Search for the cell housing the specified text and yield its [X, Y] center coordinate. 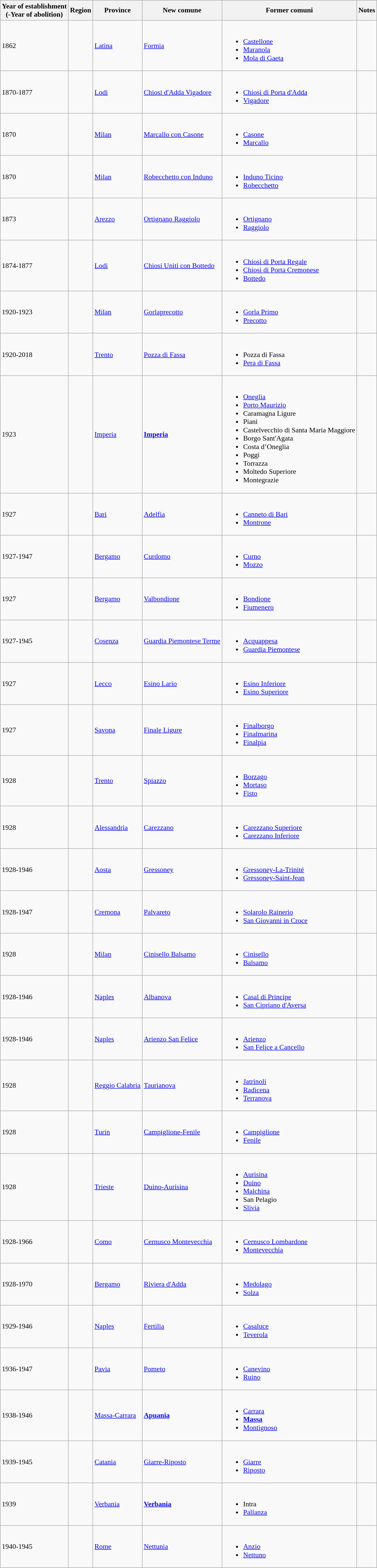
Bari [118, 514]
1870-1877 [35, 92]
Aosta [118, 870]
1928-1970 [35, 1284]
Riviera d'Adda [182, 1284]
Lecco [118, 684]
CasoneMarcallo [289, 134]
Fertilia [182, 1327]
CanevinoRuino [289, 1369]
1862 [35, 46]
Trieste [118, 1187]
Casal di PrincipeSan Cipriano d'Aversa [289, 997]
Carezzano [182, 828]
Gressoney-La-TrinitéGressoney-Saint-Jean [289, 870]
Pometo [182, 1369]
Solarolo RainerioSan Giovanni in Croce [289, 912]
Esino InferioreEsino Superiore [289, 684]
New comune [182, 10]
1920-1923 [35, 312]
Former comuni [289, 10]
MedolagoSolza [289, 1284]
1936-1947 [35, 1369]
Formia [182, 46]
Cosenza [118, 641]
1939-1945 [35, 1462]
1939 [35, 1504]
Como [118, 1242]
Curdomo [182, 557]
Adelfia [182, 514]
Reggio Calabria [118, 1085]
BorzagoMortasoFisto [289, 781]
Savona [118, 730]
AnzioNettuno [289, 1547]
FinalborgoFinalmarinaFinalpia [289, 730]
CampiglioneFenile [289, 1132]
Chiosi d'Adda Vigadore [182, 92]
Gressoney [182, 870]
Marcallo con Casone [182, 134]
OrtignanoRaggiolo [289, 219]
Esino Lario [182, 684]
Apuania [182, 1416]
Canneto di BariMontrone [289, 514]
Ortignano Raggiolo [182, 219]
1873 [35, 219]
Pozza di FassaPera di Fassa [289, 355]
1927-1945 [35, 641]
1928-1947 [35, 912]
1940-1945 [35, 1547]
CarraraMassaMontignoso [289, 1416]
Gorlaprecotto [182, 312]
1923 [35, 435]
Chiosi di Porta RegaleChiosi di Porta CremoneseBottedo [289, 266]
1920-2018 [35, 355]
Rome [118, 1547]
CastelloneMaranolaMola di Gaeta [289, 46]
1927-1947 [35, 557]
AcquappesaGuardia Piemontese [289, 641]
AurisinaDuinoMalchinaSan PelagioSlivia [289, 1187]
Finale Ligure [182, 730]
Chiosi Uniti con Bottedo [182, 266]
Arienzo San Felice [182, 1039]
Cremona [118, 912]
CiniselloBalsamo [289, 955]
Cinisello Balsamo [182, 955]
Induno TicinoRobecchetto [289, 177]
CurnoMozzo [289, 557]
Nettunia [182, 1547]
Province [118, 10]
Palvareto [182, 912]
1938-1946 [35, 1416]
Alessandria [118, 828]
Valbondione [182, 599]
1929-1946 [35, 1327]
Chiosi di Porta d'AddaVigadore [289, 92]
Spiazzo [182, 781]
Robecchetto con Induno [182, 177]
Pavia [118, 1369]
CasaluceTeverola [289, 1327]
Campiglione-Fenile [182, 1132]
GiarreRiposto [289, 1462]
Carezzano SuperioreCarezzano Inferiore [289, 828]
Cernusco LombardoneMontevecchia [289, 1242]
ArienzoSan Felice a Cancello [289, 1039]
JatrinoliRadicenaTerranova [289, 1085]
1928-1966 [35, 1242]
Catania [118, 1462]
Arezzo [118, 219]
Gorla PrimoPrecotto [289, 312]
IntraPallanza [289, 1504]
Guardia Piemontese Terme [182, 641]
Notes [367, 10]
BondioneFiumenero [289, 599]
Latina [118, 46]
Turin [118, 1132]
Region [81, 10]
Massa-Carrara [118, 1416]
1874-1877 [35, 266]
Year of establishment(-Year of abolition) [35, 10]
Albanova [182, 997]
Pozza di Fassa [182, 355]
Cernusco Montevecchia [182, 1242]
Taurianova [182, 1085]
Giarre-Riposto [182, 1462]
Duino-Aurisina [182, 1187]
